Return (X, Y) of the center of cell containing provided text 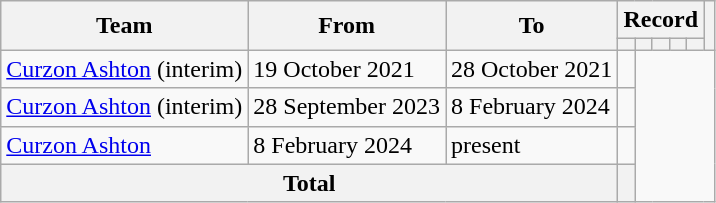
19 October 2021 (347, 69)
Curzon Ashton (124, 145)
From (347, 26)
Record (661, 20)
Team (124, 26)
28 September 2023 (347, 107)
To (532, 26)
Total (310, 183)
28 October 2021 (532, 69)
present (532, 145)
